Find where the given text appears and provide that cell's center as (x, y) coordinate. 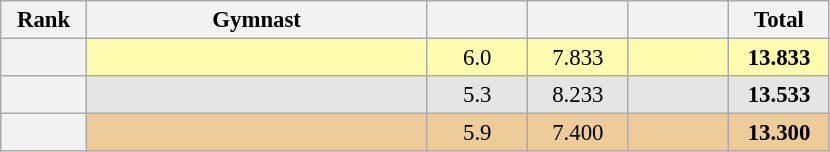
13.300 (780, 133)
8.233 (578, 95)
13.533 (780, 95)
5.3 (478, 95)
Gymnast (256, 20)
Total (780, 20)
13.833 (780, 58)
6.0 (478, 58)
7.400 (578, 133)
5.9 (478, 133)
Rank (44, 20)
7.833 (578, 58)
